Detect which cell encompasses the target text, then output its (X, Y) center coordinate. 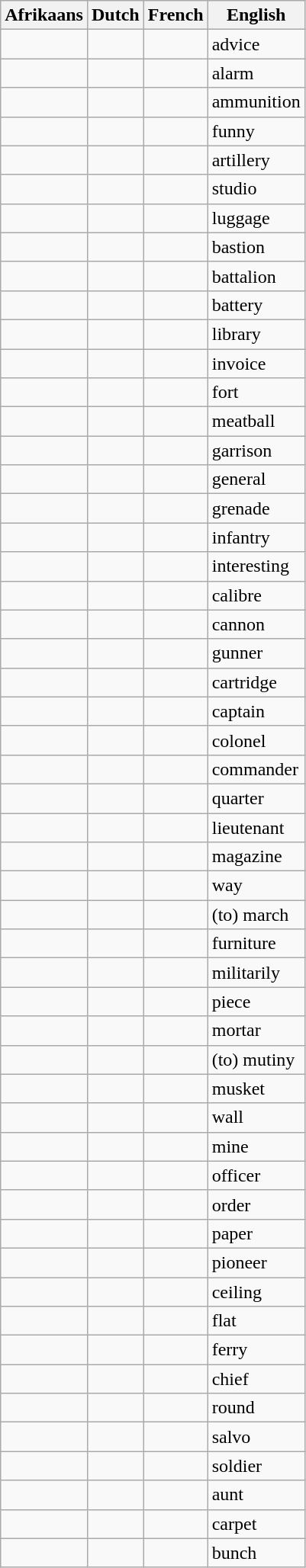
interesting (256, 566)
pioneer (256, 1262)
meatball (256, 422)
soldier (256, 1466)
commander (256, 769)
magazine (256, 857)
captain (256, 711)
alarm (256, 73)
calibre (256, 595)
battery (256, 305)
(to) mutiny (256, 1060)
carpet (256, 1524)
wall (256, 1117)
infantry (256, 537)
way (256, 886)
quarter (256, 798)
colonel (256, 740)
lieutenant (256, 827)
mortar (256, 1031)
invoice (256, 364)
general (256, 479)
cannon (256, 624)
studio (256, 189)
funny (256, 131)
aunt (256, 1495)
ammunition (256, 102)
musket (256, 1089)
piece (256, 1002)
round (256, 1408)
furniture (256, 944)
bunch (256, 1553)
chief (256, 1379)
cartridge (256, 682)
flat (256, 1321)
ceiling (256, 1292)
paper (256, 1233)
artillery (256, 160)
militarily (256, 973)
officer (256, 1175)
grenade (256, 508)
fort (256, 393)
Afrikaans (44, 15)
(to) march (256, 915)
bastion (256, 247)
gunner (256, 653)
luggage (256, 218)
Dutch (115, 15)
garrison (256, 451)
English (256, 15)
order (256, 1204)
mine (256, 1146)
advice (256, 44)
library (256, 334)
battalion (256, 276)
ferry (256, 1350)
French (176, 15)
salvo (256, 1437)
